Pinpoint the cell where the given text exists, returning its (x, y) midpoint coordinate. 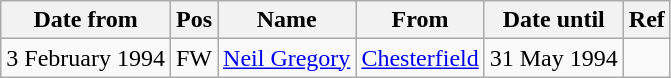
31 May 1994 (554, 58)
Date until (554, 20)
Chesterfield (420, 58)
Neil Gregory (287, 58)
From (420, 20)
FW (194, 58)
Date from (86, 20)
Pos (194, 20)
Name (287, 20)
3 February 1994 (86, 58)
Ref (646, 20)
